Determine the (X, Y) coordinate at the center of the cell enclosing the given text.  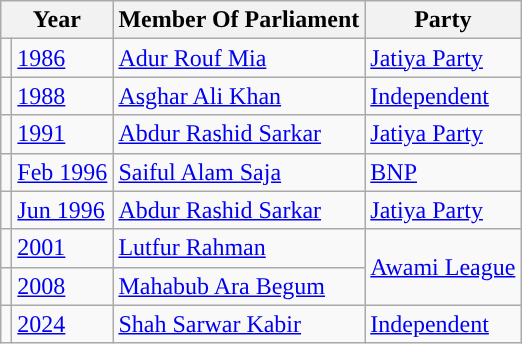
1986 (62, 58)
Saiful Alam Saja (239, 172)
Asghar Ali Khan (239, 96)
Feb 1996 (62, 172)
Mahabub Ara Begum (239, 286)
Adur Rouf Mia (239, 58)
Awami League (443, 267)
BNP (443, 172)
1991 (62, 134)
Shah Sarwar Kabir (239, 324)
2024 (62, 324)
2008 (62, 286)
Member Of Parliament (239, 20)
Jun 1996 (62, 210)
Party (443, 20)
2001 (62, 248)
Lutfur Rahman (239, 248)
1988 (62, 96)
Year (57, 20)
